Provide the [X, Y] coordinate of the cell's center where the given text is located.  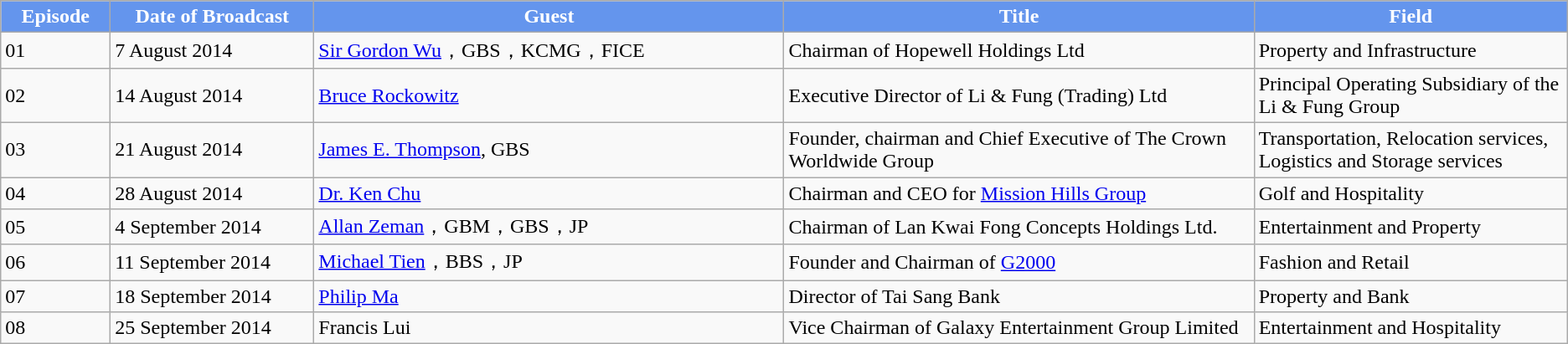
Entertainment and Property [1411, 228]
Sir Gordon Wu，GBS，KCMG，FICE [549, 50]
08 [55, 328]
28 August 2014 [213, 193]
4 September 2014 [213, 228]
04 [55, 193]
Francis Lui [549, 328]
Entertainment and Hospitality [1411, 328]
Principal Operating Subsidiary of the Li & Fung Group [1411, 95]
14 August 2014 [213, 95]
7 August 2014 [213, 50]
01 [55, 50]
Chairman of Hopewell Holdings Ltd [1019, 50]
Chairman of Lan Kwai Fong Concepts Holdings Ltd. [1019, 228]
Allan Zeman，GBM，GBS，JP [549, 228]
Guest [549, 17]
Chairman and CEO for Mission Hills Group [1019, 193]
06 [55, 263]
07 [55, 296]
02 [55, 95]
Episode [55, 17]
Date of Broadcast [213, 17]
Vice Chairman of Galaxy Entertainment Group Limited [1019, 328]
11 September 2014 [213, 263]
Property and Infrastructure [1411, 50]
18 September 2014 [213, 296]
Field [1411, 17]
03 [55, 149]
Executive Director of Li & Fung (Trading) Ltd [1019, 95]
Michael Tien，BBS，JP [549, 263]
Property and Bank [1411, 296]
Director of Tai Sang Bank [1019, 296]
25 September 2014 [213, 328]
21 August 2014 [213, 149]
Title [1019, 17]
Fashion and Retail [1411, 263]
James E. Thompson, GBS [549, 149]
05 [55, 228]
Founder, chairman and Chief Executive of The Crown Worldwide Group [1019, 149]
Bruce Rockowitz [549, 95]
Philip Ma [549, 296]
Founder and Chairman of G2000 [1019, 263]
Dr. Ken Chu [549, 193]
Golf and Hospitality [1411, 193]
Transportation, Relocation services, Logistics and Storage services [1411, 149]
